Search for the cell housing the specified text and yield its (X, Y) center coordinate. 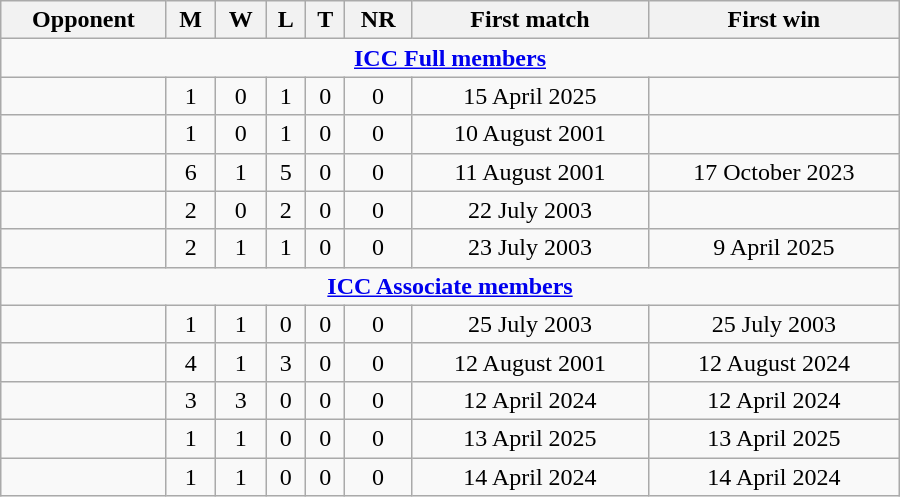
First win (774, 20)
T (326, 20)
L (286, 20)
5 (286, 172)
W (240, 20)
ICC Associate members (450, 286)
15 April 2025 (530, 96)
22 July 2003 (530, 210)
First match (530, 20)
Opponent (84, 20)
NR (378, 20)
M (190, 20)
9 April 2025 (774, 248)
10 August 2001 (530, 134)
4 (190, 362)
12 August 2024 (774, 362)
23 July 2003 (530, 248)
11 August 2001 (530, 172)
17 October 2023 (774, 172)
6 (190, 172)
ICC Full members (450, 58)
12 August 2001 (530, 362)
